Find where the given text appears and provide that cell's center as [X, Y] coordinate. 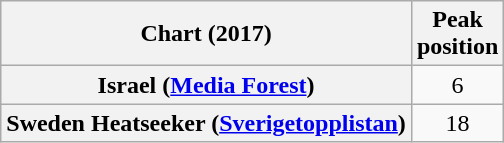
Sweden Heatseeker (Sverigetopplistan) [206, 123]
Chart (2017) [206, 34]
6 [457, 85]
18 [457, 123]
Peakposition [457, 34]
Israel (Media Forest) [206, 85]
